From the cell containing the given text, extract its center point as [X, Y] coordinate. 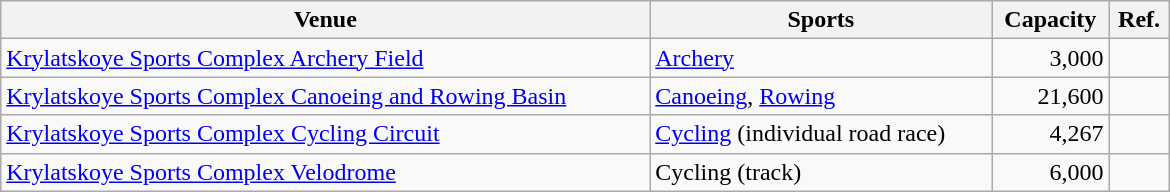
Cycling (track) [821, 172]
Canoeing, Rowing [821, 96]
21,600 [1050, 96]
Krylatskoye Sports Complex Cycling Circuit [326, 134]
4,267 [1050, 134]
Krylatskoye Sports Complex Archery Field [326, 58]
Sports [821, 20]
Archery [821, 58]
3,000 [1050, 58]
Cycling (individual road race) [821, 134]
Capacity [1050, 20]
Krylatskoye Sports Complex Canoeing and Rowing Basin [326, 96]
Venue [326, 20]
6,000 [1050, 172]
Krylatskoye Sports Complex Velodrome [326, 172]
Ref. [1139, 20]
